Determine the (X, Y) coordinate at the center of the cell enclosing the given text.  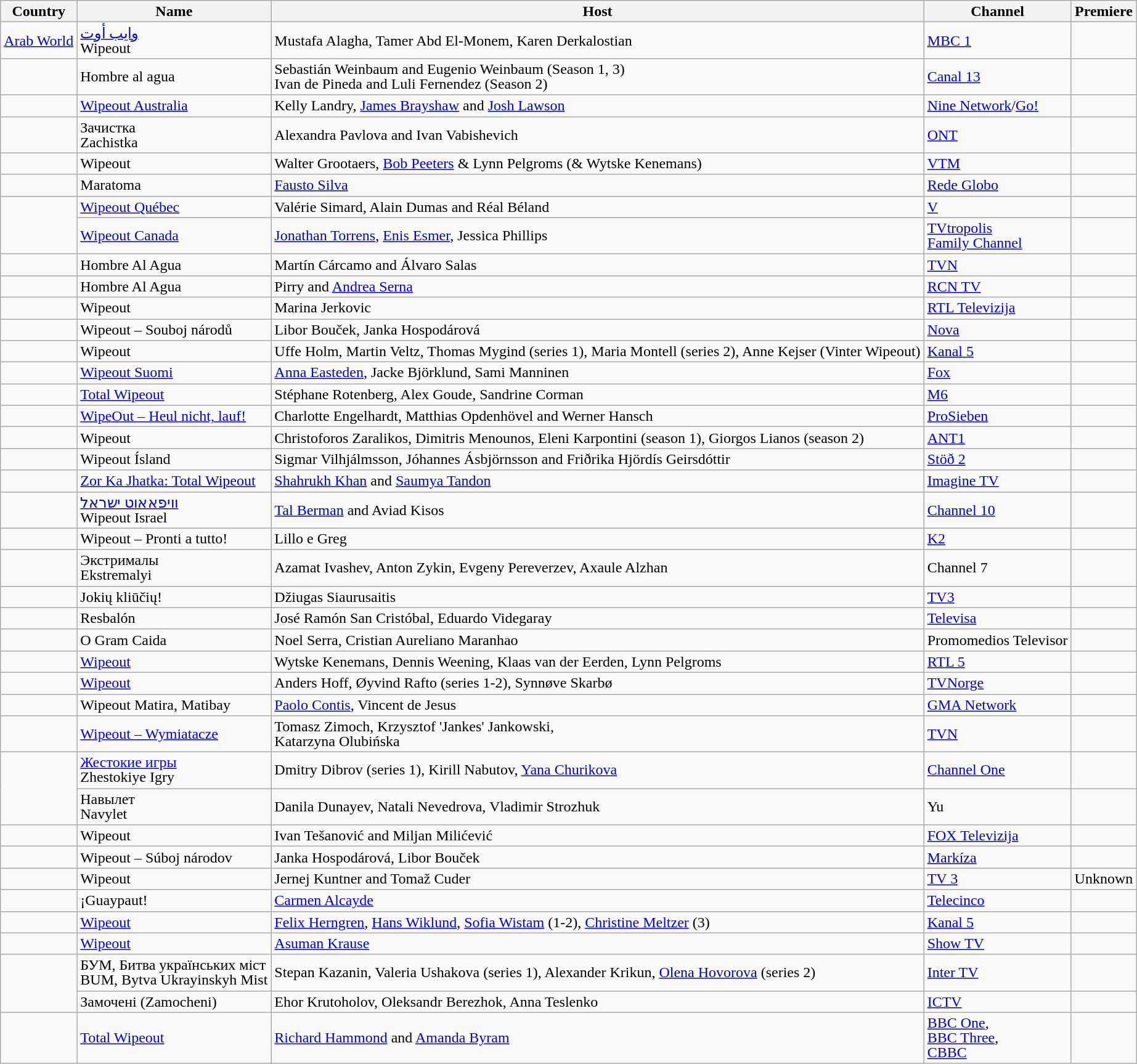
Libor Bouček, Janka Hospodárová (598, 330)
ANT1 (997, 437)
Resbalón (174, 619)
Paolo Contis, Vincent de Jesus (598, 705)
MBC 1 (997, 41)
Premiere (1104, 11)
Nine Network/Go! (997, 106)
Nova (997, 330)
Jonathan Torrens, Enis Esmer, Jessica Phillips (598, 235)
Christoforos Zaralikos, Dimitris Menounos, Eleni Karpontini (season 1), Giorgos Lianos (season 2) (598, 437)
Wipeout Suomi (174, 373)
Stöð 2 (997, 460)
¡Guaypaut! (174, 901)
Wipeout Matira, Matibay (174, 705)
Promomedios Televisor (997, 640)
Stéphane Rotenberg, Alex Goude, Sandrine Corman (598, 394)
RTL Televizija (997, 308)
Walter Grootaers, Bob Peeters & Lynn Pelgroms (& Wytske Kenemans) (598, 164)
Janka Hospodárová, Libor Bouček (598, 858)
Imagine TV (997, 481)
K2 (997, 538)
Kelly Landry, James Brayshaw and Josh Lawson (598, 106)
Жестокие игры Zhestokiye Igry (174, 770)
Wytske Kenemans, Dennis Weening, Klaas van der Eerden, Lynn Pelgroms (598, 662)
M6 (997, 394)
Shahrukh Khan and Saumya Tandon (598, 481)
Wipeout Québec (174, 207)
Wipeout – Wymiatacze (174, 734)
BBC One,BBC Three,CBBC (997, 1038)
Ivan Tešanović and Miljan Milićević (598, 835)
Dmitry Dibrov (series 1), Kirill Nabutov, Yana Churikova (598, 770)
Marina Jerkovic (598, 308)
RCN TV (997, 286)
Name (174, 11)
Telecinco (997, 901)
Wipeout – Souboj národů (174, 330)
Sigmar Vilhjálmsson, Jóhannes Ásbjörnsson and Friðrika Hjördís Geirsdóttir (598, 460)
Asuman Krause (598, 944)
Azamat Ivashev, Anton Zykin, Evgeny Pereverzev, Axaule Alzhan (598, 568)
Televisa (997, 619)
Canal 13 (997, 76)
Wipeout – Pronti a tutto! (174, 538)
Anders Hoff, Øyvind Rafto (series 1-2), Synnøve Skarbø (598, 683)
Channel 10 (997, 510)
ICTV (997, 1002)
Channel (997, 11)
Rede Globo (997, 185)
Danila Dunayev, Natali Nevedrova, Vladimir Strozhuk (598, 807)
Martín Cárcamo and Álvaro Salas (598, 265)
Richard Hammond and Amanda Byram (598, 1038)
Host (598, 11)
ЭкстрималыEkstremalyi (174, 568)
Valérie Simard, Alain Dumas and Réal Béland (598, 207)
TVNorge (997, 683)
RTL 5 (997, 662)
Alexandra Pavlova and Ivan Vabishevich (598, 134)
Uffe Holm, Martin Veltz, Thomas Mygind (series 1), Maria Montell (series 2), Anne Kejser (Vinter Wipeout) (598, 351)
Mustafa Alagha, Tamer Abd El-Monem, Karen Derkalostian (598, 41)
WipeOut – Heul nicht, lauf! (174, 416)
Hombre al agua (174, 76)
Noel Serra, Cristian Aureliano Maranhao (598, 640)
НавылетNavylet (174, 807)
Arab World (39, 41)
وايب أوتWipeout (174, 41)
Show TV (997, 944)
V (997, 207)
GMA Network (997, 705)
Lillo e Greg (598, 538)
Channel 7 (997, 568)
Unknown (1104, 879)
Wipeout Ísland (174, 460)
ЗачисткаZachistka (174, 134)
Anna Easteden, Jacke Björklund, Sami Manninen (598, 373)
TV 3 (997, 879)
Channel One (997, 770)
Pirry and Andrea Serna (598, 286)
Inter TV (997, 972)
Charlotte Engelhardt, Matthias Opdenhövel and Werner Hansch (598, 416)
Fox (997, 373)
Jernej Kuntner and Tomaž Cuder (598, 879)
Markíza (997, 858)
וויפאאוט ישראלWipeout Israel (174, 510)
Fausto Silva (598, 185)
ONT (997, 134)
Tal Berman and Aviad Kisos (598, 510)
Felix Herngren, Hans Wiklund, Sofia Wistam (1-2), Christine Meltzer (3) (598, 922)
Maratoma (174, 185)
БУМ, Битва українських містBUM, Bytva Ukrayinskyh Mist (174, 972)
TVtropolis Family Channel (997, 235)
Wipeout Australia (174, 106)
O Gram Caida (174, 640)
José Ramón San Cristóbal, Eduardo Videgaray (598, 619)
Carmen Alcayde (598, 901)
Country (39, 11)
Wipeout Canada (174, 235)
Sebastián Weinbaum and Eugenio Weinbaum (Season 1, 3)Ivan de Pineda and Luli Fernendez (Season 2) (598, 76)
FOX Televizija (997, 835)
ProSieben (997, 416)
Yu (997, 807)
Ehor Krutoholov, Oleksandr Berezhok, Anna Teslenko (598, 1002)
Замочені (Zamocheni) (174, 1002)
Wipeout – Súboj národov (174, 858)
Džiugas Siaurusaitis (598, 596)
Zor Ka Jhatka: Total Wipeout (174, 481)
Tomasz Zimoch, Krzysztof 'Jankes' Jankowski,Katarzyna Olubińska (598, 734)
Stepan Kazanin, Valeria Ushakova (series 1), Alexander Krikun, Olena Hovorova (series 2) (598, 972)
Jokių kliūčių! (174, 596)
TV3 (997, 596)
VTM (997, 164)
